Find where the given text appears and provide that cell's center as [x, y] coordinate. 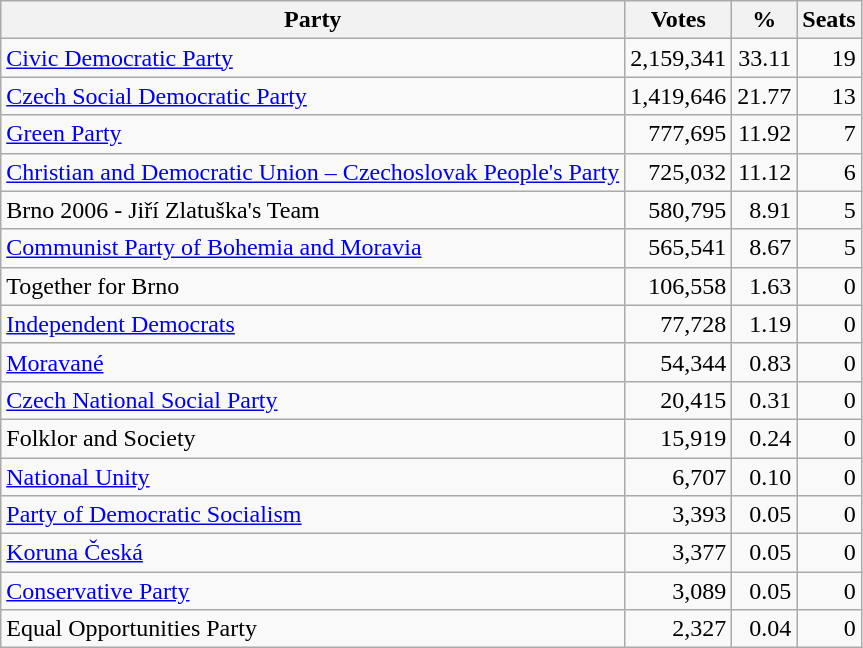
725,032 [678, 172]
19 [829, 58]
6,707 [678, 477]
Brno 2006 - Jiří Zlatuška's Team [313, 210]
1,419,646 [678, 96]
Party of Democratic Socialism [313, 515]
8.67 [764, 248]
580,795 [678, 210]
3,393 [678, 515]
% [764, 20]
1.19 [764, 324]
21.77 [764, 96]
Independent Democrats [313, 324]
Moravané [313, 362]
11.92 [764, 134]
Koruna Česká [313, 553]
11.12 [764, 172]
Czech National Social Party [313, 400]
3,377 [678, 553]
106,558 [678, 286]
54,344 [678, 362]
Folklor and Society [313, 438]
0.31 [764, 400]
National Unity [313, 477]
Votes [678, 20]
8.91 [764, 210]
33.11 [764, 58]
Communist Party of Bohemia and Moravia [313, 248]
Czech Social Democratic Party [313, 96]
Conservative Party [313, 591]
Christian and Democratic Union – Czechoslovak People's Party [313, 172]
6 [829, 172]
77,728 [678, 324]
0.83 [764, 362]
13 [829, 96]
Civic Democratic Party [313, 58]
7 [829, 134]
565,541 [678, 248]
3,089 [678, 591]
2,159,341 [678, 58]
Green Party [313, 134]
Equal Opportunities Party [313, 629]
15,919 [678, 438]
2,327 [678, 629]
1.63 [764, 286]
20,415 [678, 400]
Together for Brno [313, 286]
Seats [829, 20]
0.24 [764, 438]
0.10 [764, 477]
Party [313, 20]
0.04 [764, 629]
777,695 [678, 134]
